Find where the given text appears and provide that cell's center as [X, Y] coordinate. 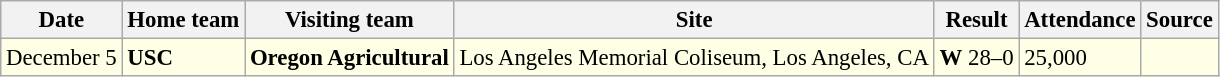
December 5 [62, 58]
Attendance [1080, 20]
Los Angeles Memorial Coliseum, Los Angeles, CA [694, 58]
Oregon Agricultural [350, 58]
25,000 [1080, 58]
USC [184, 58]
Source [1180, 20]
Site [694, 20]
Date [62, 20]
Visiting team [350, 20]
Result [976, 20]
Home team [184, 20]
W 28–0 [976, 58]
